Detect which cell encompasses the target text, then output its (x, y) center coordinate. 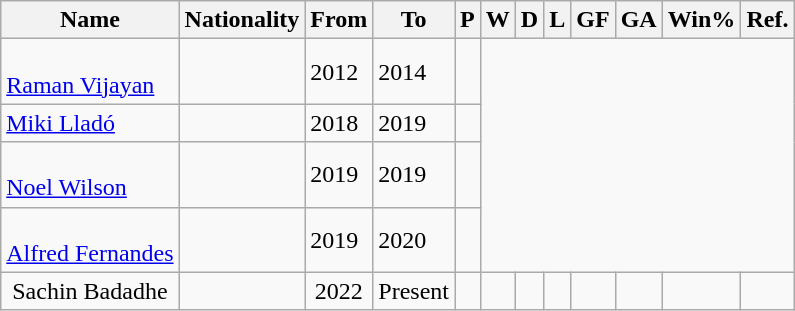
P (467, 20)
2020 (414, 240)
From (339, 20)
2014 (414, 72)
Win% (702, 20)
L (558, 20)
Sachin Badadhe (90, 291)
Noel Wilson (90, 174)
Miki Lladó (90, 123)
Present (414, 291)
GA (638, 20)
Raman Vijayan (90, 72)
W (498, 20)
2018 (339, 123)
Ref. (768, 20)
2012 (339, 72)
D (529, 20)
Alfred Fernandes (90, 240)
To (414, 20)
Name (90, 20)
GF (593, 20)
2022 (339, 291)
Nationality (242, 20)
